Locate the cell with the specified text and output its [X, Y] center coordinate. 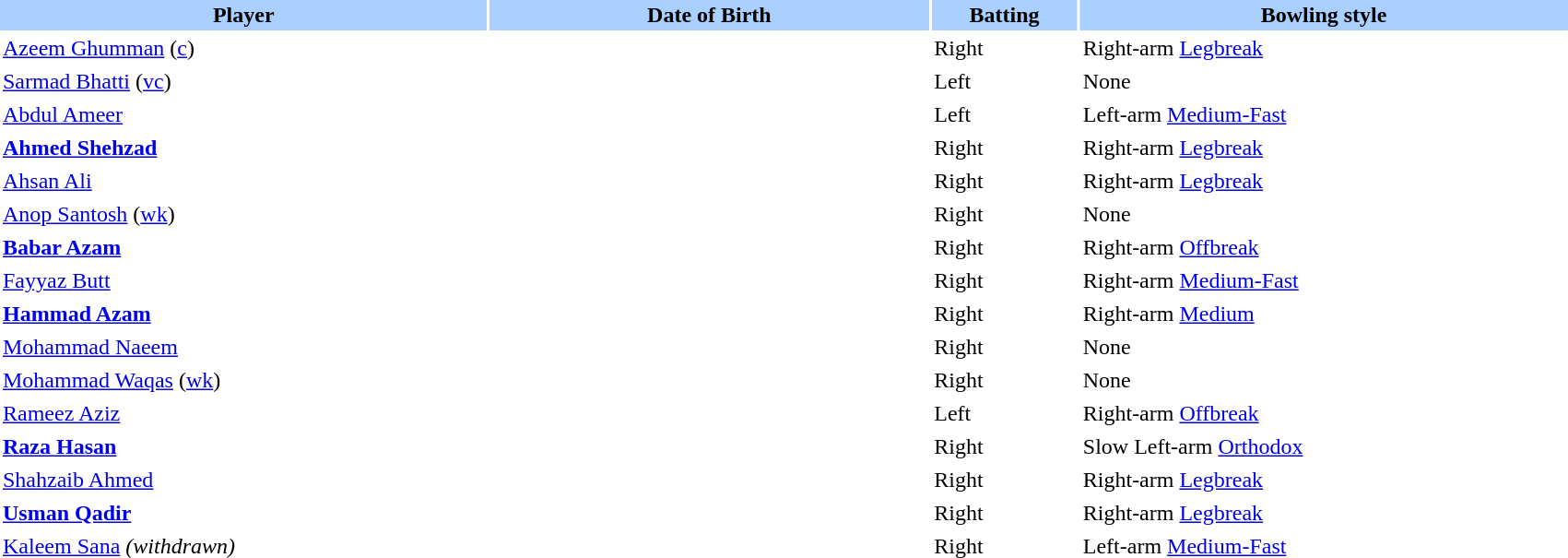
Anop Santosh (wk) [243, 214]
Batting [1005, 15]
Date of Birth [710, 15]
Babar Azam [243, 247]
Bowling style [1324, 15]
Hammad Azam [243, 314]
Fayyaz Butt [243, 280]
Azeem Ghumman (c) [243, 48]
Ahmed Shehzad [243, 148]
Left-arm Medium-Fast [1324, 114]
Slow Left-arm Orthodox [1324, 446]
Abdul Ameer [243, 114]
Rameez Aziz [243, 413]
Ahsan Ali [243, 181]
Usman Qadir [243, 513]
Sarmad Bhatti (vc) [243, 81]
Mohammad Waqas (wk) [243, 380]
Right-arm Medium-Fast [1324, 280]
Raza Hasan [243, 446]
Player [243, 15]
Shahzaib Ahmed [243, 480]
Mohammad Naeem [243, 347]
Right-arm Medium [1324, 314]
